Capture the cell that displays the provided text and extract its [X, Y] central coordinate. 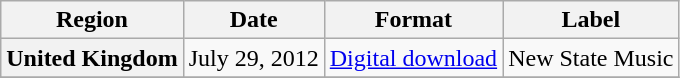
Digital download [413, 58]
Label [591, 20]
Region [92, 20]
July 29, 2012 [254, 58]
Date [254, 20]
Format [413, 20]
United Kingdom [92, 58]
New State Music [591, 58]
